Provide the (x, y) coordinate of the cell's center where the given text is located.  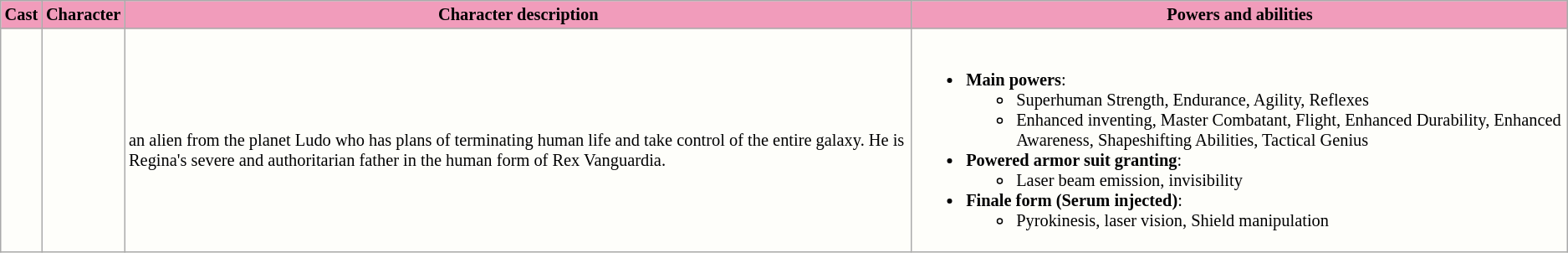
Character (84, 14)
Character description (518, 14)
Powers and abilities (1239, 14)
Cast (22, 14)
